Extract the [x, y] coordinate from the center of the cell holding the provided text.  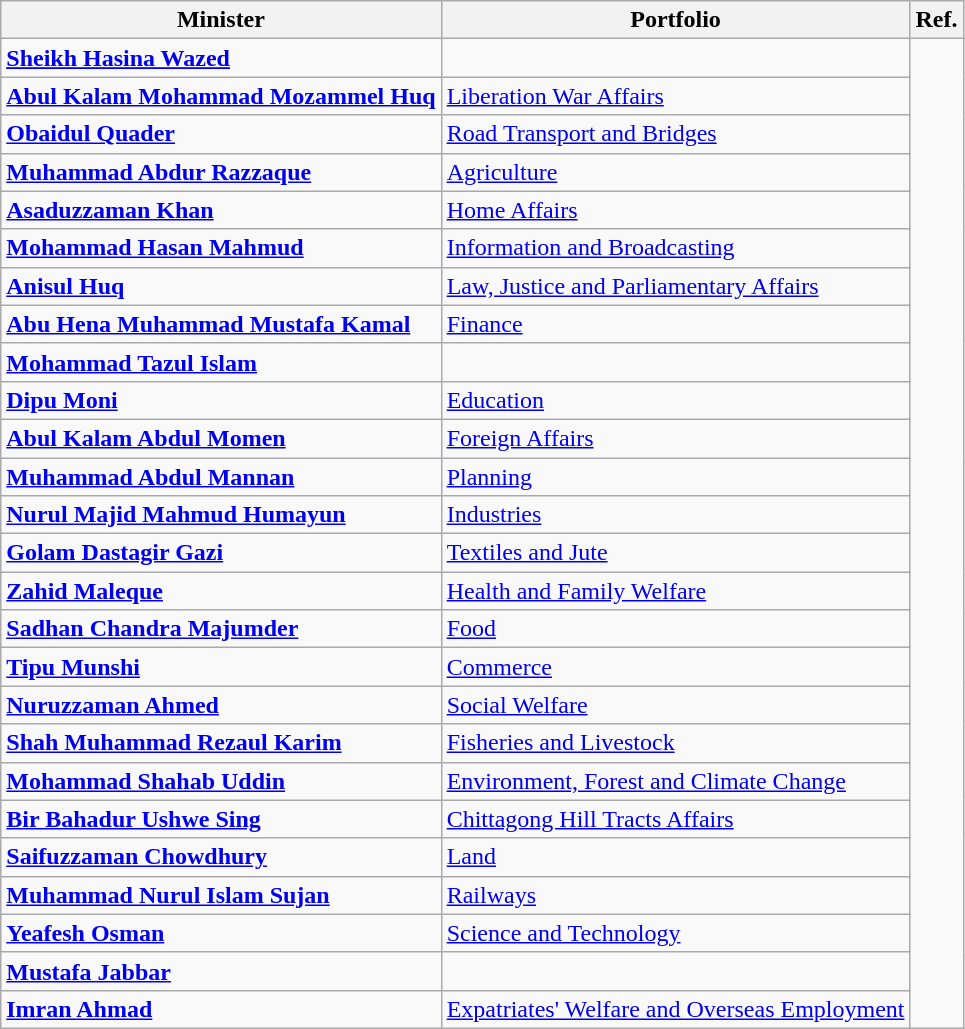
Science and Technology [676, 933]
Education [676, 400]
Road Transport and Bridges [676, 134]
Planning [676, 477]
Agriculture [676, 172]
Obaidul Quader [221, 134]
Yeafesh Osman [221, 933]
Ref. [936, 20]
Mustafa Jabbar [221, 971]
Bir Bahadur Ushwe Sing [221, 819]
Saifuzzaman Chowdhury [221, 857]
Anisul Huq [221, 286]
Land [676, 857]
Imran Ahmad [221, 1009]
Textiles and Jute [676, 553]
Law, Justice and Parliamentary Affairs [676, 286]
Minister [221, 20]
Abu Hena Muhammad Mustafa Kamal [221, 324]
Sheikh Hasina Wazed [221, 58]
Health and Family Welfare [676, 591]
Fisheries and Livestock [676, 743]
Industries [676, 515]
Railways [676, 895]
Mohammad Hasan Mahmud [221, 248]
Golam Dastagir Gazi [221, 553]
Environment, Forest and Climate Change [676, 781]
Abul Kalam Abdul Momen [221, 438]
Nurul Majid Mahmud Humayun [221, 515]
Shah Muhammad Rezaul Karim [221, 743]
Foreign Affairs [676, 438]
Mohammad Tazul Islam [221, 362]
Zahid Maleque [221, 591]
Muhammad Abdur Razzaque [221, 172]
Sadhan Chandra Majumder [221, 629]
Tipu Munshi [221, 667]
Information and Broadcasting [676, 248]
Finance [676, 324]
Abul Kalam Mohammad Mozammel Huq [221, 96]
Portfolio [676, 20]
Commerce [676, 667]
Dipu Moni [221, 400]
Home Affairs [676, 210]
Chittagong Hill Tracts Affairs [676, 819]
Muhammad Nurul Islam Sujan [221, 895]
Mohammad Shahab Uddin [221, 781]
Muhammad Abdul Mannan [221, 477]
Food [676, 629]
Social Welfare [676, 705]
Liberation War Affairs [676, 96]
Asaduzzaman Khan [221, 210]
Expatriates' Welfare and Overseas Employment [676, 1009]
Nuruzzaman Ahmed [221, 705]
